For the text-containing cell, return its midpoint in (x, y) coordinate format. 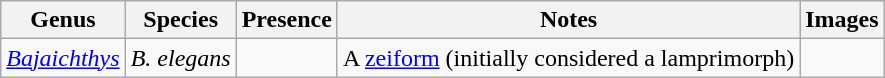
Images (842, 20)
Genus (63, 20)
Species (180, 20)
Bajaichthys (63, 58)
Presence (286, 20)
Notes (568, 20)
A zeiform (initially considered a lamprimorph) (568, 58)
B. elegans (180, 58)
